For the text-containing cell, return its midpoint in [x, y] coordinate format. 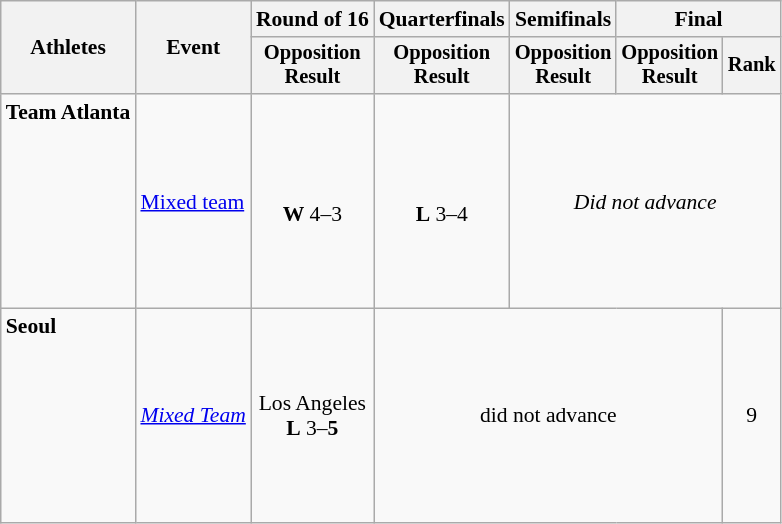
Mixed team [192, 201]
Mixed Team [192, 416]
Semifinals [564, 19]
Did not advance [646, 201]
L 3–4 [442, 201]
9 [752, 416]
Seoul [68, 416]
W 4–3 [312, 201]
Athletes [68, 48]
Event [192, 48]
Final [698, 19]
did not advance [548, 416]
Round of 16 [312, 19]
Team Atlanta [68, 201]
Los Angeles L 3–5 [312, 416]
Rank [752, 66]
Quarterfinals [442, 19]
